Output the (X, Y) coordinate of the center of the cell containing the given text.  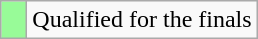
Qualified for the finals (142, 20)
